Determine the [X, Y] coordinate at the center of the cell enclosing the given text.  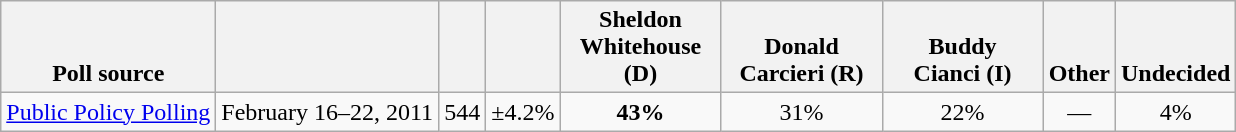
Public Policy Polling [108, 112]
544 [462, 112]
43% [640, 112]
31% [802, 112]
February 16–22, 2011 [328, 112]
Undecided [1176, 47]
DonaldCarcieri (R) [802, 47]
±4.2% [523, 112]
BuddyCianci (I) [962, 47]
— [1079, 112]
Poll source [108, 47]
SheldonWhitehouse (D) [640, 47]
22% [962, 112]
4% [1176, 112]
Other [1079, 47]
